Return [X, Y] of the center of cell containing provided text 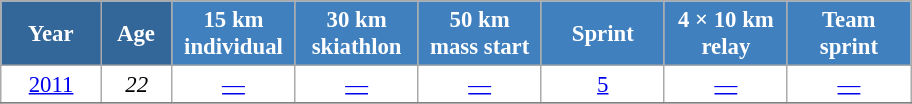
Year [52, 34]
15 km individual [234, 34]
Team sprint [848, 34]
5 [602, 85]
4 × 10 km relay [726, 34]
22 [136, 85]
Sprint [602, 34]
30 km skiathlon [356, 34]
2011 [52, 85]
50 km mass start [480, 34]
Age [136, 34]
